Output the (X, Y) coordinate of the center of the cell containing the given text.  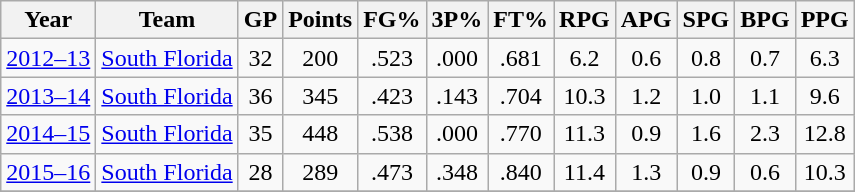
FG% (392, 20)
FT% (521, 20)
.423 (392, 96)
Points (320, 20)
PPG (824, 20)
2.3 (765, 134)
1.1 (765, 96)
Year (48, 20)
.840 (521, 172)
0.8 (706, 58)
GP (260, 20)
BPG (765, 20)
32 (260, 58)
.143 (457, 96)
289 (320, 172)
Team (167, 20)
2014–15 (48, 134)
448 (320, 134)
28 (260, 172)
.523 (392, 58)
RPG (585, 20)
11.4 (585, 172)
6.3 (824, 58)
1.0 (706, 96)
.538 (392, 134)
.348 (457, 172)
1.6 (706, 134)
SPG (706, 20)
35 (260, 134)
3P% (457, 20)
36 (260, 96)
1.3 (646, 172)
.681 (521, 58)
APG (646, 20)
2012–13 (48, 58)
12.8 (824, 134)
1.2 (646, 96)
0.7 (765, 58)
345 (320, 96)
.770 (521, 134)
2013–14 (48, 96)
.473 (392, 172)
6.2 (585, 58)
9.6 (824, 96)
.704 (521, 96)
2015–16 (48, 172)
11.3 (585, 134)
200 (320, 58)
